For the text-containing cell, return its midpoint in [x, y] coordinate format. 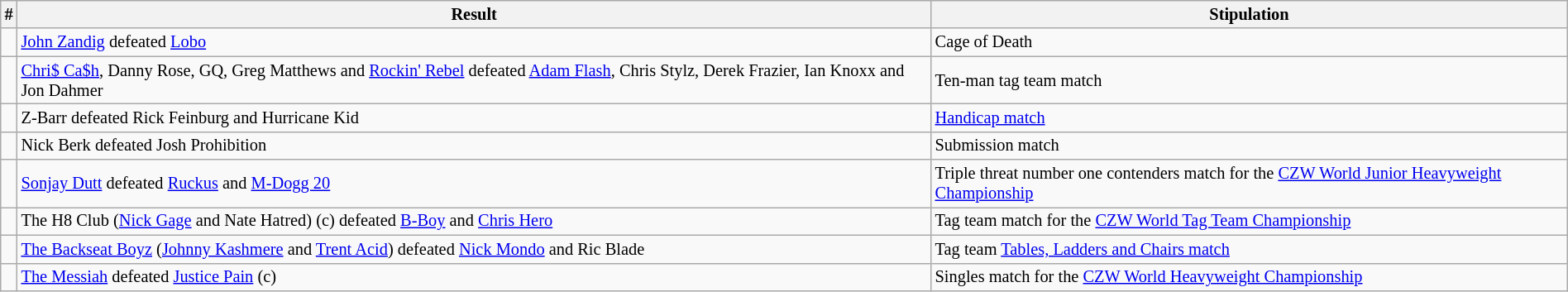
Handicap match [1250, 117]
Tag team Tables, Ladders and Chairs match [1250, 249]
# [9, 14]
Singles match for the CZW World Heavyweight Championship [1250, 277]
Ten-man tag team match [1250, 80]
John Zandig defeated Lobo [475, 42]
Result [475, 14]
Chri$ Ca$h, Danny Rose, GQ, Greg Matthews and Rockin' Rebel defeated Adam Flash, Chris Stylz, Derek Frazier, Ian Knoxx and Jon Dahmer [475, 80]
Nick Berk defeated Josh Prohibition [475, 146]
The Messiah defeated Justice Pain (c) [475, 277]
The Backseat Boyz (Johnny Kashmere and Trent Acid) defeated Nick Mondo and Ric Blade [475, 249]
Stipulation [1250, 14]
Cage of Death [1250, 42]
Z-Barr defeated Rick Feinburg and Hurricane Kid [475, 117]
Submission match [1250, 146]
The H8 Club (Nick Gage and Nate Hatred) (c) defeated B-Boy and Chris Hero [475, 221]
Triple threat number one contenders match for the CZW World Junior Heavyweight Championship [1250, 184]
Sonjay Dutt defeated Ruckus and M-Dogg 20 [475, 184]
Tag team match for the CZW World Tag Team Championship [1250, 221]
